Return the [x, y] coordinate for the center point of the cell that contains the specified text.  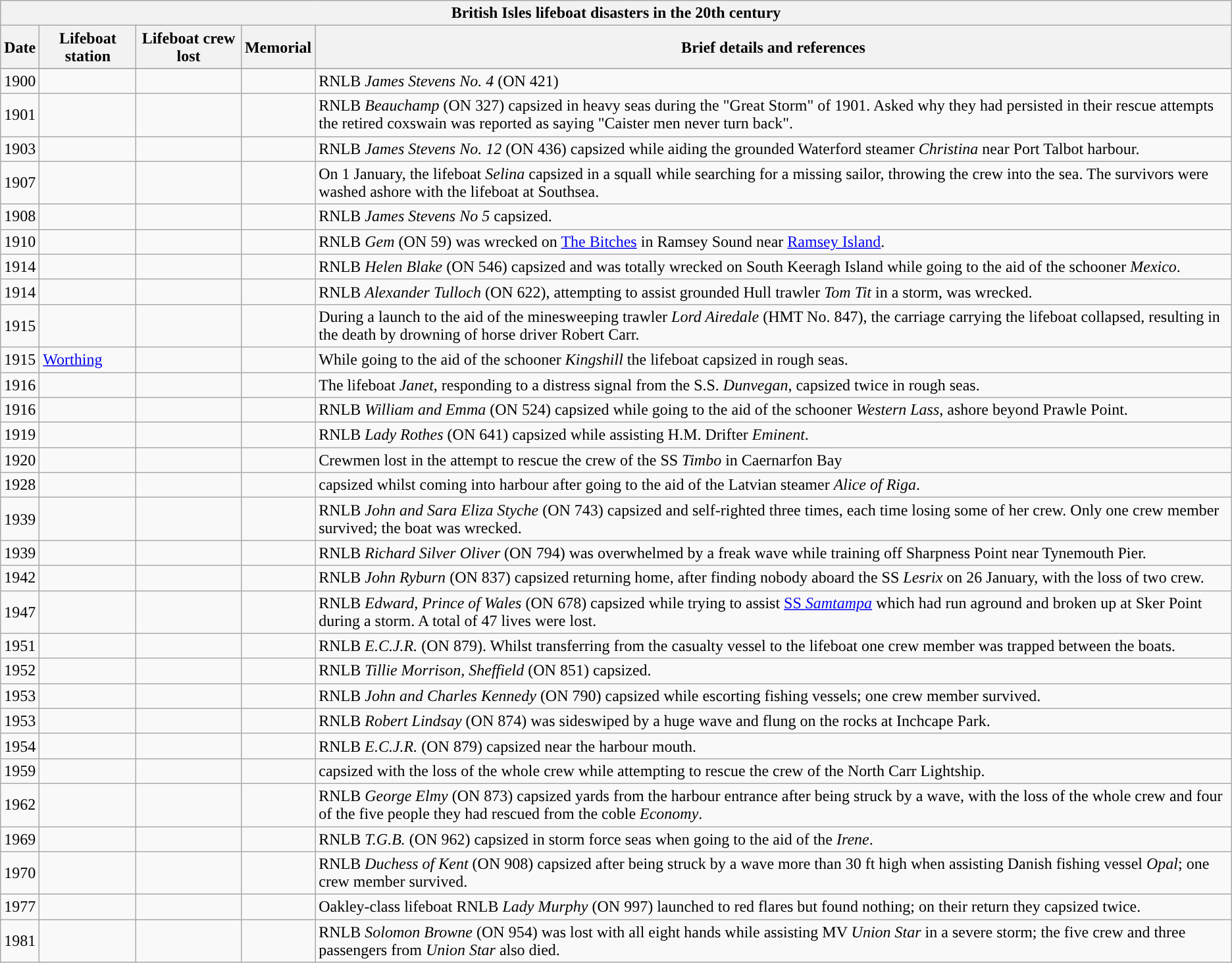
1969 [20, 839]
RNLB Tillie Morrison, Sheffield (ON 851) capsized. [774, 671]
1920 [20, 460]
Crewmen lost in the attempt to rescue the crew of the SS Timbo in Caernarfon Bay [774, 460]
1951 [20, 646]
British Isles lifeboat disasters in the 20th century [616, 13]
RNLB John Ryburn (ON 837) capsized returning home, after finding nobody aboard the SS Lesrix on 26 January, with the loss of two crew. [774, 578]
1959 [20, 771]
1908 [20, 217]
While going to the aid of the schooner Kingshill the lifeboat capsized in rough seas. [774, 359]
1919 [20, 435]
Lifeboat station [88, 47]
RNLB Gem (ON 59) was wrecked on The Bitches in Ramsey Sound near Ramsey Island. [774, 242]
RNLB Helen Blake (ON 546) capsized and was totally wrecked on South Keeragh Island while going to the aid of the schooner Mexico. [774, 267]
Memorial [278, 47]
RNLB E.C.J.R. (ON 879) capsized near the harbour mouth. [774, 746]
RNLB James Stevens No. 12 (ON 436) capsized while aiding the grounded Waterford steamer Christina near Port Talbot harbour. [774, 149]
RNLB T.G.B. (ON 962) capsized in storm force seas when going to the aid of the Irene. [774, 839]
1977 [20, 907]
capsized with the loss of the whole crew while attempting to rescue the crew of the North Carr Lightship. [774, 771]
RNLB Richard Silver Oliver (ON 794) was overwhelmed by a freak wave while training off Sharpness Point near Tynemouth Pier. [774, 553]
Oakley-class lifeboat RNLB Lady Murphy (ON 997) launched to red flares but found nothing; on their return they capsized twice. [774, 907]
Lifeboat crew lost [189, 47]
Worthing [88, 359]
capsized whilst coming into harbour after going to the aid of the Latvian steamer Alice of Riga. [774, 485]
RNLB Lady Rothes (ON 641) capsized while assisting H.M. Drifter Eminent. [774, 435]
RNLB Robert Lindsay (ON 874) was sideswiped by a huge wave and flung on the rocks at Inchcape Park. [774, 721]
RNLB E.C.J.R. (ON 879). Whilst transferring from the casualty vessel to the lifeboat one crew member was trapped between the boats. [774, 646]
1954 [20, 746]
RNLB John and Charles Kennedy (ON 790) capsized while escorting fishing vessels; one crew member survived. [774, 696]
The lifeboat Janet, responding to a distress signal from the S.S. Dunvegan, capsized twice in rough seas. [774, 385]
1903 [20, 149]
RNLB James Stevens No 5 capsized. [774, 217]
1910 [20, 242]
1962 [20, 804]
RNLB Alexander Tulloch (ON 622), attempting to assist grounded Hull trawler Tom Tit in a storm, was wrecked. [774, 292]
1952 [20, 671]
1901 [20, 115]
RNLB James Stevens No. 4 (ON 421) [774, 81]
1947 [20, 612]
Date [20, 47]
1900 [20, 81]
1928 [20, 485]
1907 [20, 183]
1942 [20, 578]
1970 [20, 873]
1981 [20, 941]
RNLB William and Emma (ON 524) capsized while going to the aid of the schooner Western Lass, ashore beyond Prawle Point. [774, 410]
Brief details and references [774, 47]
